Return the [X, Y] coordinate for the center point of the cell that contains the specified text.  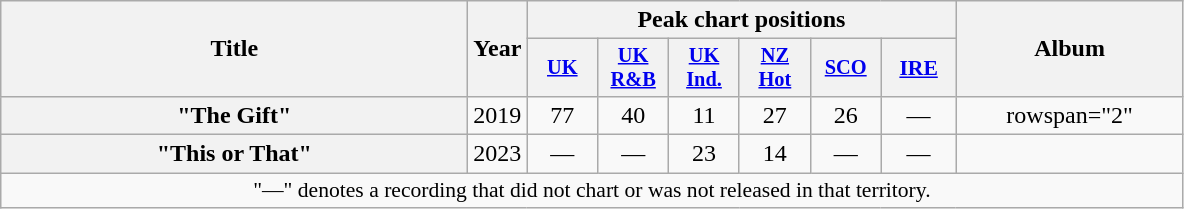
14 [774, 154]
NZHot [774, 68]
"This or That" [234, 154]
SCO [846, 68]
77 [562, 115]
UK [562, 68]
rowspan="2" [1070, 115]
23 [704, 154]
UKInd. [704, 68]
Album [1070, 49]
"—" denotes a recording that did not chart or was not released in that territory. [592, 191]
40 [634, 115]
2019 [498, 115]
2023 [498, 154]
UKR&B [634, 68]
26 [846, 115]
"The Gift" [234, 115]
Peak chart positions [742, 20]
Title [234, 49]
11 [704, 115]
IRE [918, 68]
27 [774, 115]
Year [498, 49]
